Return the [X, Y] coordinate for the center point of the cell that contains the specified text.  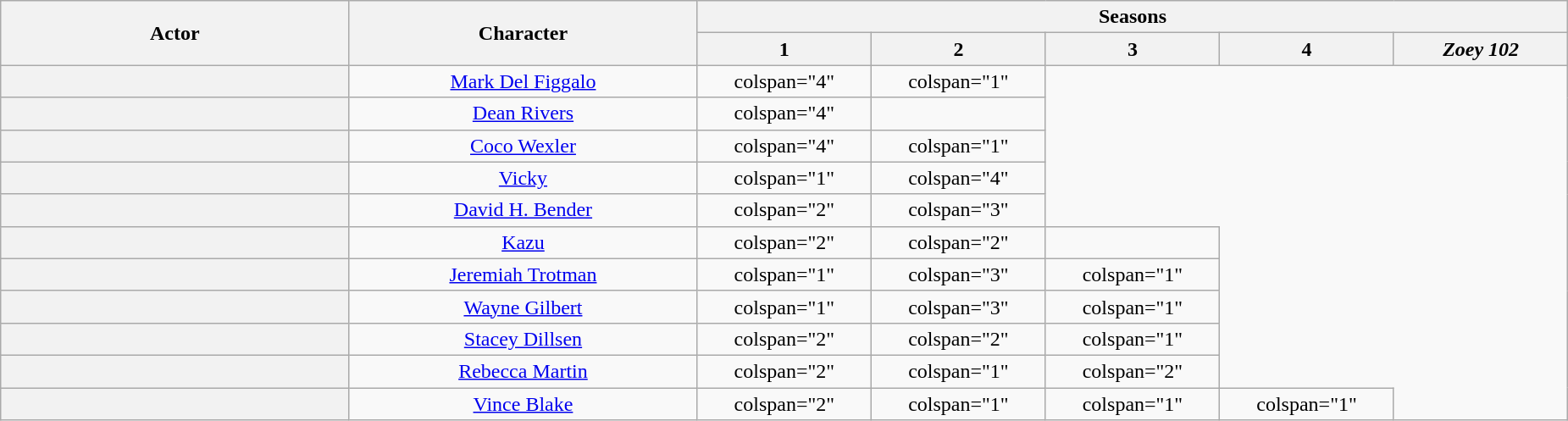
Vince Blake [524, 404]
1 [784, 49]
Seasons [1133, 17]
Zoey 102 [1481, 49]
Coco Wexler [524, 146]
Jeremiah Trotman [524, 274]
Actor [175, 33]
3 [1133, 49]
Character [524, 33]
Vicky [524, 178]
Rebecca Martin [524, 371]
Dean Rivers [524, 114]
Stacey Dillsen [524, 339]
Mark Del Figgalo [524, 81]
David H. Bender [524, 210]
4 [1307, 49]
Kazu [524, 242]
2 [959, 49]
Wayne Gilbert [524, 307]
